Detect which cell encompasses the target text, then output its [X, Y] center coordinate. 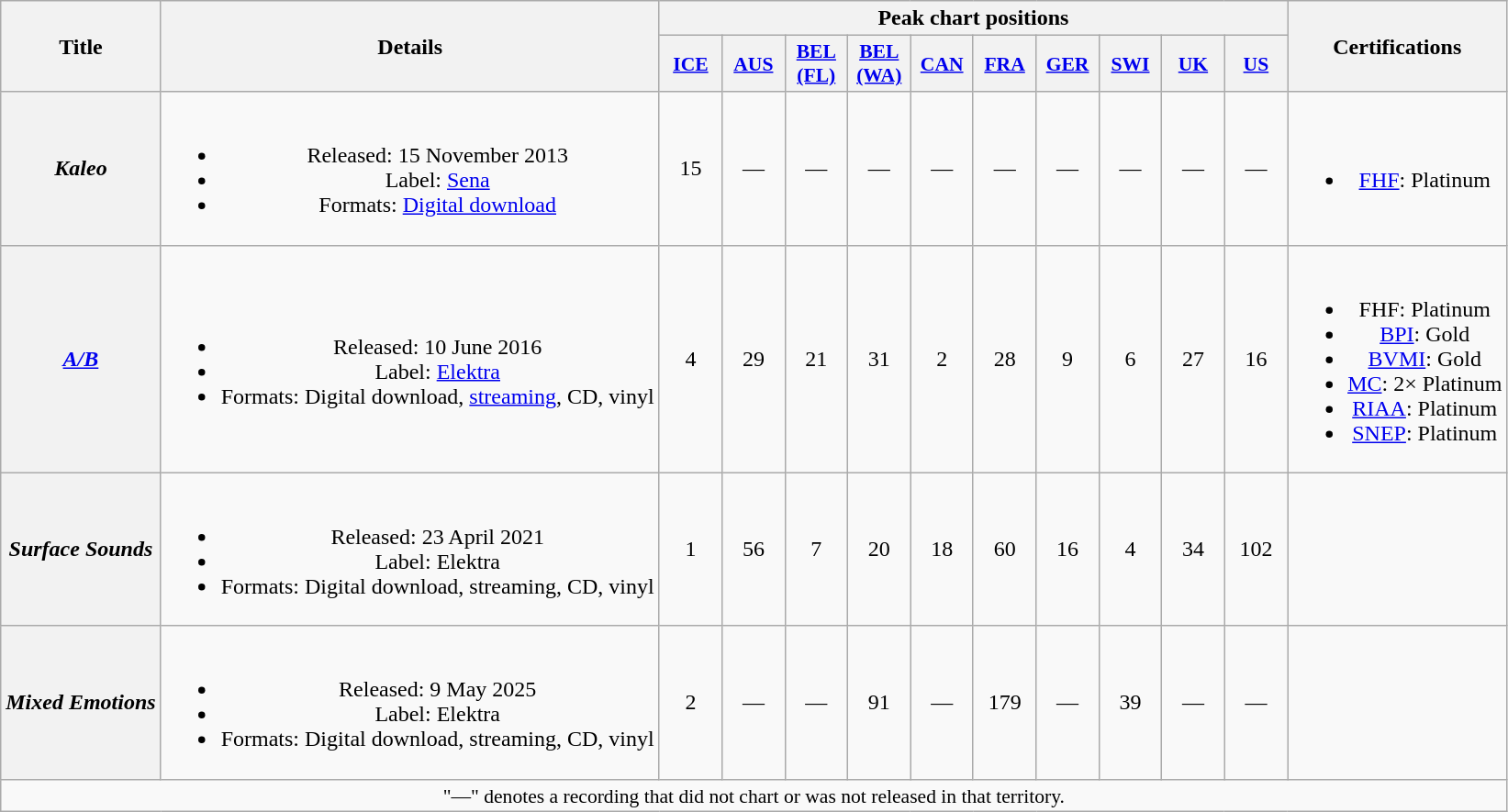
CAN [942, 64]
27 [1193, 359]
FHF: Platinum [1397, 169]
Certifications [1397, 46]
21 [816, 359]
Released: 9 May 2025Label: ElektraFormats: Digital download, streaming, CD, vinyl [409, 703]
7 [816, 549]
BEL(FL) [816, 64]
Released: 10 June 2016Label: ElektraFormats: Digital download, streaming, CD, vinyl [409, 359]
29 [754, 359]
20 [879, 549]
9 [1067, 359]
39 [1130, 703]
31 [879, 359]
BEL(WA) [879, 64]
1 [690, 549]
A/B [81, 359]
91 [879, 703]
28 [1004, 359]
Mixed Emotions [81, 703]
Kaleo [81, 169]
UK [1193, 64]
US [1256, 64]
ICE [690, 64]
102 [1256, 549]
Released: 23 April 2021Label: ElektraFormats: Digital download, streaming, CD, vinyl [409, 549]
Details [409, 46]
Title [81, 46]
179 [1004, 703]
SWI [1130, 64]
18 [942, 549]
6 [1130, 359]
Released: 15 November 2013Label: SenaFormats: Digital download [409, 169]
Peak chart positions [973, 18]
34 [1193, 549]
15 [690, 169]
AUS [754, 64]
FHF: PlatinumBPI: GoldBVMI: GoldMC: 2× PlatinumRIAA: PlatinumSNEP: Platinum [1397, 359]
56 [754, 549]
GER [1067, 64]
FRA [1004, 64]
"—" denotes a recording that did not chart or was not released in that territory. [754, 795]
60 [1004, 549]
Surface Sounds [81, 549]
